Return the [X, Y] coordinate for the center point of the cell that contains the specified text.  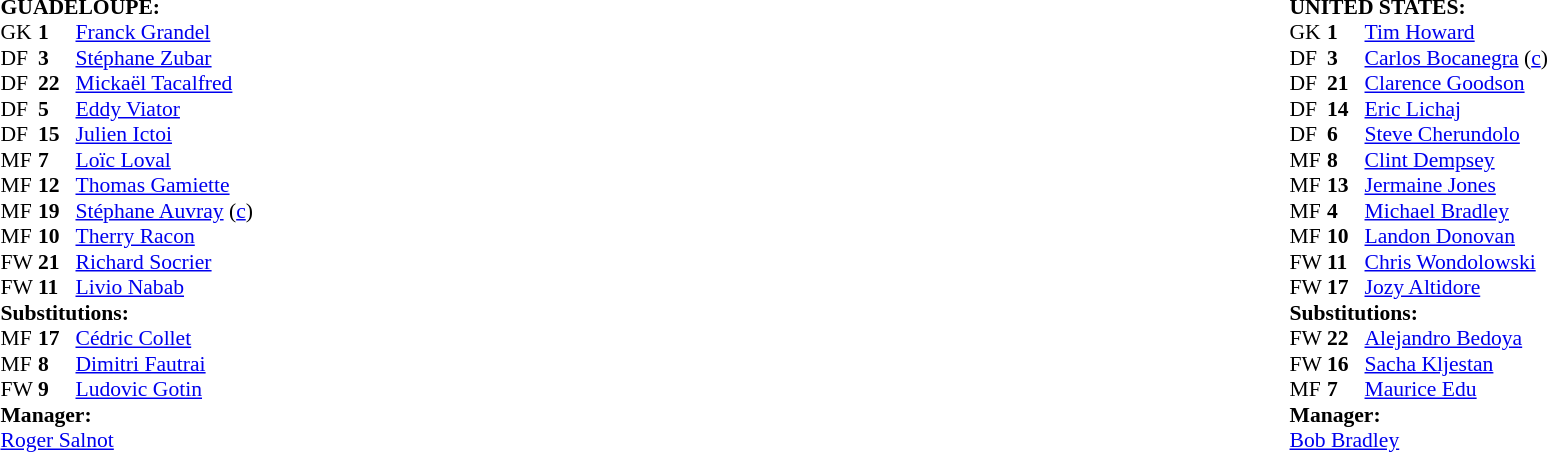
5 [57, 109]
Dimitri Fautrai [164, 364]
6 [1346, 135]
Substitutions: [126, 313]
Eddy Viator [164, 109]
Ludovic Gotin [164, 389]
12 [57, 185]
Stéphane Auvray (c) [164, 211]
Richard Socrier [164, 262]
15 [57, 135]
Therry Racon [164, 237]
Manager: [126, 415]
13 [1346, 185]
Thomas Gamiette [164, 185]
4 [1346, 211]
16 [1346, 364]
Mickaël Tacalfred [164, 83]
Loïc Loval [164, 160]
9 [57, 389]
Cédric Collet [164, 339]
Livio Nabab [164, 287]
Franck Grandel [164, 33]
14 [1346, 109]
Julien Ictoi [164, 135]
Stéphane Zubar [164, 58]
19 [57, 211]
